Provide the [X, Y] coordinate of the cell's center where the given text is located.  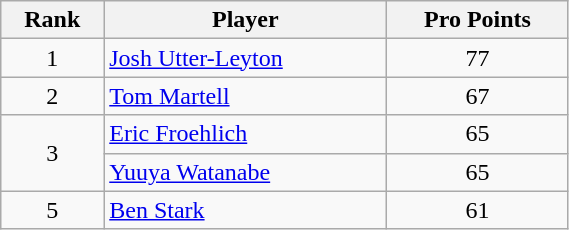
67 [478, 96]
2 [52, 96]
Eric Froehlich [246, 134]
Ben Stark [246, 210]
Rank [52, 20]
1 [52, 58]
Josh Utter-Leyton [246, 58]
61 [478, 210]
Yuuya Watanabe [246, 172]
Pro Points [478, 20]
5 [52, 210]
77 [478, 58]
Player [246, 20]
3 [52, 153]
Tom Martell [246, 96]
